Provide the (x, y) coordinate of the cell's center where the given text is located.  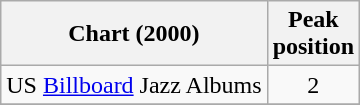
Peakposition (313, 34)
Chart (2000) (134, 34)
2 (313, 85)
US Billboard Jazz Albums (134, 85)
